Detect which cell encompasses the target text, then output its (X, Y) center coordinate. 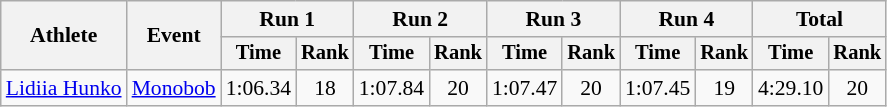
Run 4 (686, 19)
4:29.10 (790, 88)
1:06.34 (258, 88)
Athlete (64, 36)
1:07.47 (524, 88)
1:07.45 (658, 88)
Run 1 (288, 19)
Event (174, 36)
Run 3 (554, 19)
Total (820, 19)
Lidiia Hunko (64, 88)
Run 2 (420, 19)
19 (724, 88)
18 (325, 88)
1:07.84 (392, 88)
Monobob (174, 88)
